Identify which cell holds the provided text, then report its (X, Y) central coordinate. 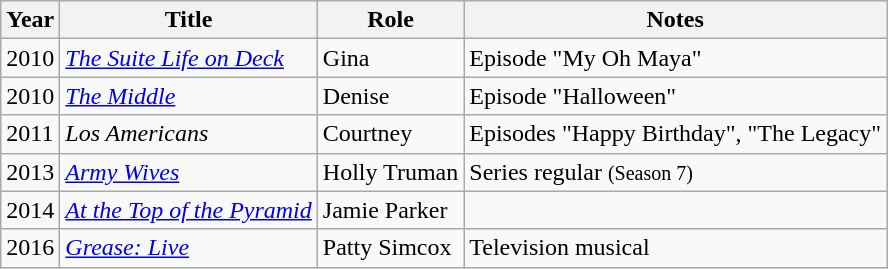
2016 (30, 248)
Role (390, 20)
Jamie Parker (390, 210)
Year (30, 20)
Episode "My Oh Maya" (676, 58)
The Middle (189, 96)
Gina (390, 58)
Series regular (Season 7) (676, 172)
Episodes "Happy Birthday", "The Legacy" (676, 134)
Army Wives (189, 172)
Patty Simcox (390, 248)
At the Top of the Pyramid (189, 210)
2014 (30, 210)
Title (189, 20)
2013 (30, 172)
Grease: Live (189, 248)
Holly Truman (390, 172)
Episode "Halloween" (676, 96)
Denise (390, 96)
The Suite Life on Deck (189, 58)
2011 (30, 134)
Notes (676, 20)
Courtney (390, 134)
Television musical (676, 248)
Los Americans (189, 134)
